Determine the (X, Y) coordinate at the center of the cell enclosing the given text.  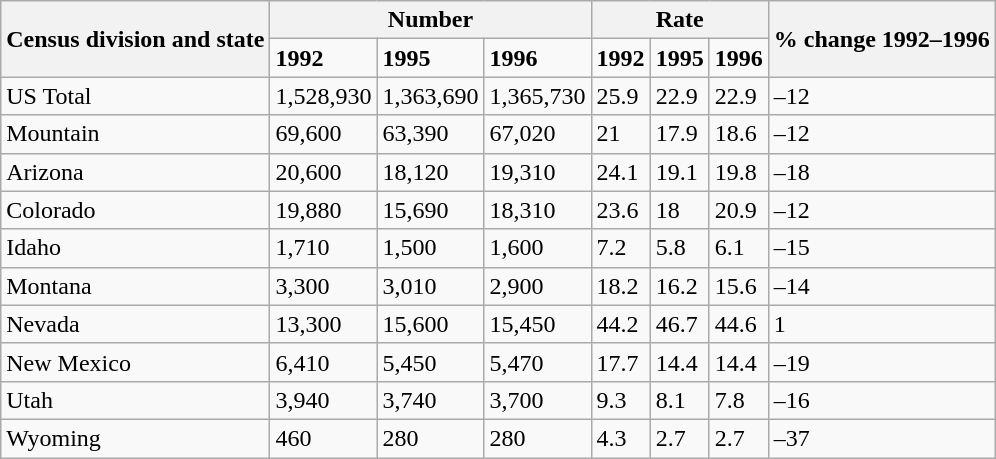
69,600 (324, 134)
6,410 (324, 362)
63,390 (430, 134)
Montana (136, 286)
19.1 (680, 172)
1,365,730 (538, 96)
15,450 (538, 324)
2,900 (538, 286)
US Total (136, 96)
New Mexico (136, 362)
17.7 (620, 362)
Utah (136, 400)
–19 (882, 362)
7.8 (738, 400)
19,310 (538, 172)
Nevada (136, 324)
5,450 (430, 362)
18.2 (620, 286)
18,310 (538, 210)
3,740 (430, 400)
460 (324, 438)
–16 (882, 400)
19,880 (324, 210)
7.2 (620, 248)
Idaho (136, 248)
18 (680, 210)
24.1 (620, 172)
1,600 (538, 248)
20.9 (738, 210)
19.8 (738, 172)
Number (430, 20)
18.6 (738, 134)
44.6 (738, 324)
21 (620, 134)
Rate (680, 20)
3,300 (324, 286)
Mountain (136, 134)
1,363,690 (430, 96)
Census division and state (136, 39)
9.3 (620, 400)
8.1 (680, 400)
6.1 (738, 248)
23.6 (620, 210)
25.9 (620, 96)
18,120 (430, 172)
15,600 (430, 324)
67,020 (538, 134)
15,690 (430, 210)
44.2 (620, 324)
–14 (882, 286)
–15 (882, 248)
% change 1992–1996 (882, 39)
15.6 (738, 286)
1,528,930 (324, 96)
13,300 (324, 324)
4.3 (620, 438)
Colorado (136, 210)
–18 (882, 172)
16.2 (680, 286)
5.8 (680, 248)
1 (882, 324)
46.7 (680, 324)
Arizona (136, 172)
20,600 (324, 172)
–37 (882, 438)
1,500 (430, 248)
5,470 (538, 362)
3,700 (538, 400)
17.9 (680, 134)
1,710 (324, 248)
3,010 (430, 286)
3,940 (324, 400)
Wyoming (136, 438)
